Scan for the cell matching the given text and deliver its [x, y] coordinate at center. 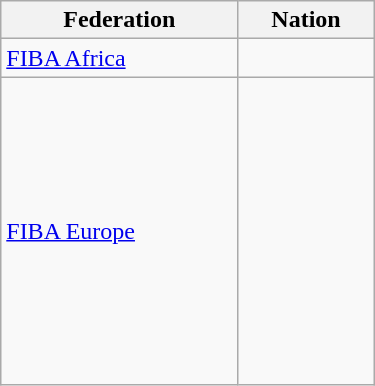
FIBA Europe [120, 231]
Federation [120, 20]
Nation [306, 20]
FIBA Africa [120, 58]
